For the text-containing cell, return its midpoint in [x, y] coordinate format. 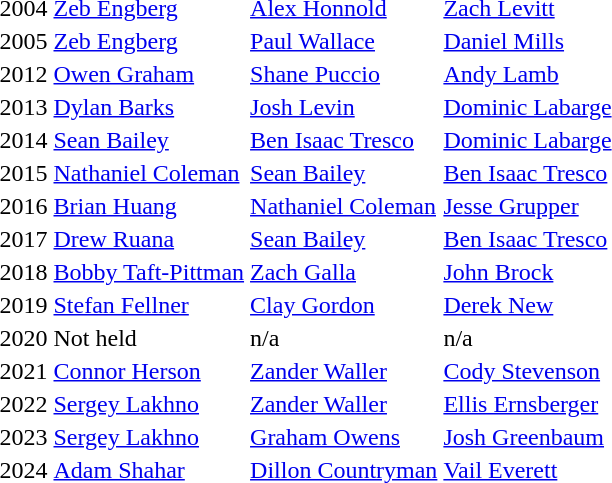
Paul Wallace [344, 41]
Shane Puccio [344, 74]
Bobby Taft-Pittman [149, 272]
n/a [344, 338]
Graham Owens [344, 437]
Connor Herson [149, 371]
Stefan Fellner [149, 305]
Drew Ruana [149, 239]
Zach Galla [344, 272]
Clay Gordon [344, 305]
Josh Levin [344, 107]
Brian Huang [149, 206]
Owen Graham [149, 74]
Ben Isaac Tresco [344, 140]
Dylan Barks [149, 107]
Not held [149, 338]
Zeb Engberg [149, 41]
